Find where the given text appears and provide that cell's center as (X, Y) coordinate. 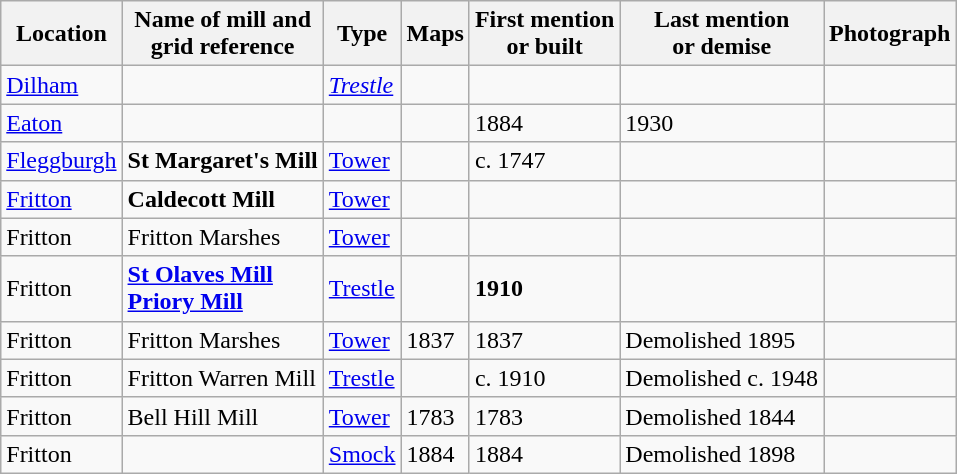
c. 1747 (544, 161)
Demolished 1844 (722, 416)
c. 1910 (544, 378)
Demolished c. 1948 (722, 378)
Caldecott Mill (222, 199)
Type (362, 34)
Bell Hill Mill (222, 416)
First mentionor built (544, 34)
Smock (362, 454)
Demolished 1895 (722, 340)
Fritton Warren Mill (222, 378)
Demolished 1898 (722, 454)
Eaton (62, 123)
Location (62, 34)
1910 (544, 288)
Name of mill andgrid reference (222, 34)
Last mention or demise (722, 34)
Dilham (62, 85)
Fleggburgh (62, 161)
St Olaves MillPriory Mill (222, 288)
St Margaret's Mill (222, 161)
1930 (722, 123)
Maps (435, 34)
Photograph (890, 34)
